Detect which cell encompasses the target text, then output its (X, Y) center coordinate. 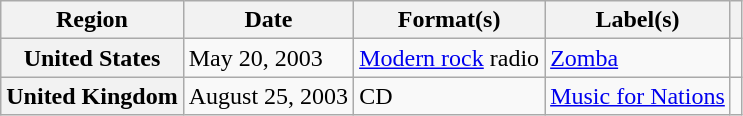
Zomba (638, 58)
United Kingdom (92, 96)
CD (450, 96)
August 25, 2003 (268, 96)
Music for Nations (638, 96)
Label(s) (638, 20)
Modern rock radio (450, 58)
Format(s) (450, 20)
United States (92, 58)
Region (92, 20)
Date (268, 20)
May 20, 2003 (268, 58)
